Output the (x, y) coordinate of the center of the cell containing the given text.  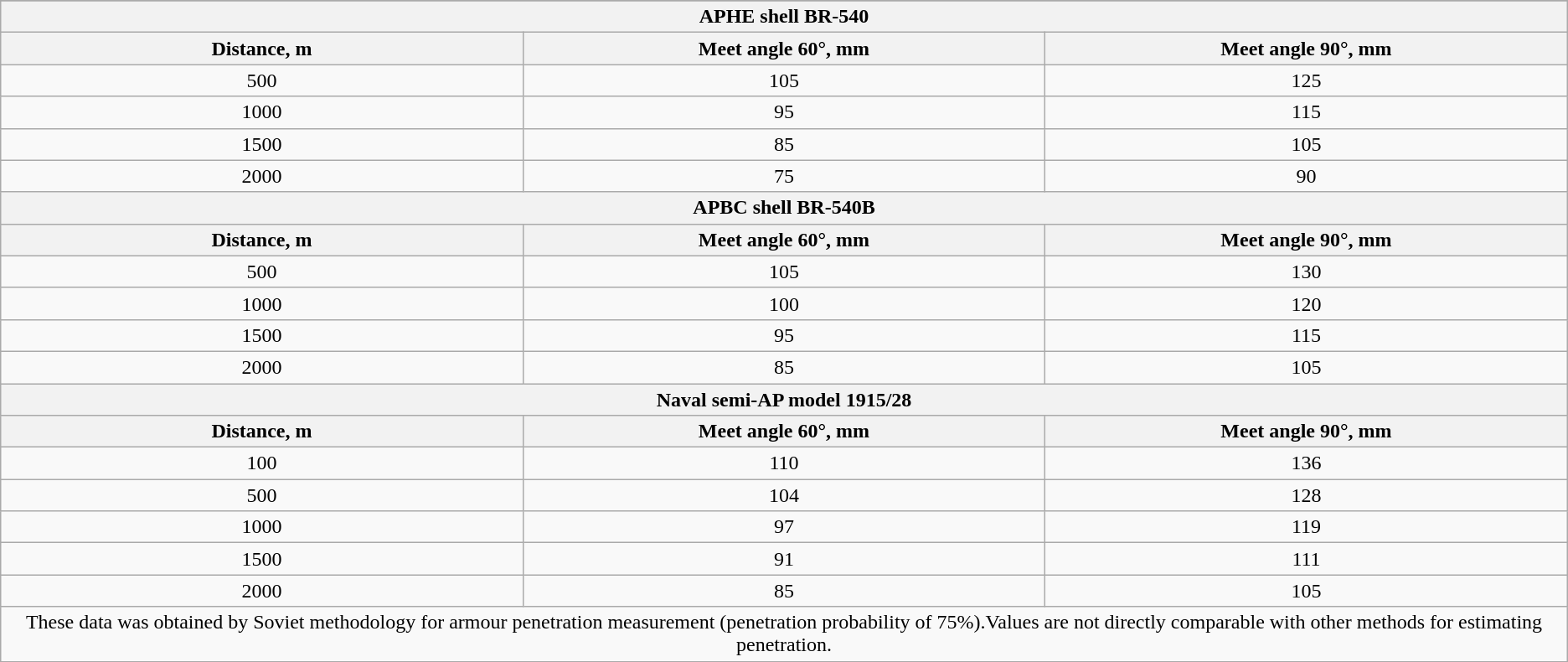
APHE shell BR-540 (784, 17)
90 (1307, 176)
128 (1307, 495)
130 (1307, 272)
104 (784, 495)
111 (1307, 559)
120 (1307, 303)
Naval semi-AP model 1915/28 (784, 400)
97 (784, 527)
110 (784, 463)
125 (1307, 80)
136 (1307, 463)
APBC shell BR-540B (784, 208)
119 (1307, 527)
91 (784, 559)
75 (784, 176)
